Return the [x, y] coordinate for the center point of the cell that contains the specified text.  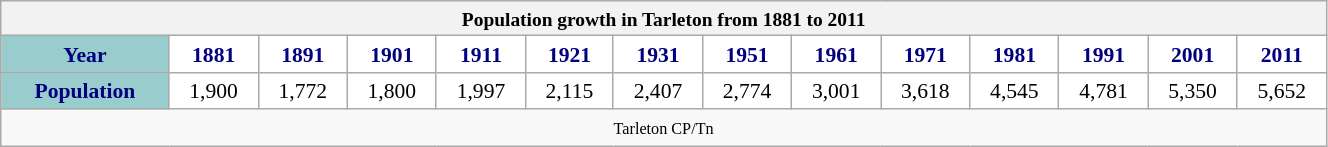
1891 [302, 54]
1881 [214, 54]
1971 [926, 54]
1911 [480, 54]
5,652 [1282, 91]
1,800 [392, 91]
3,001 [836, 91]
1951 [748, 54]
1,900 [214, 91]
1991 [1104, 54]
2,115 [570, 91]
1901 [392, 54]
2001 [1192, 54]
Population growth in Tarleton from 1881 to 2011 [664, 18]
2,407 [658, 91]
1921 [570, 54]
2,774 [748, 91]
1,997 [480, 91]
5,350 [1192, 91]
4,545 [1014, 91]
1961 [836, 54]
Tarleton CP/Tn [664, 128]
3,618 [926, 91]
Year [85, 54]
1981 [1014, 54]
4,781 [1104, 91]
1,772 [302, 91]
1931 [658, 54]
Population [85, 91]
2011 [1282, 54]
